Return the (x, y) coordinate for the center point of the cell that contains the specified text.  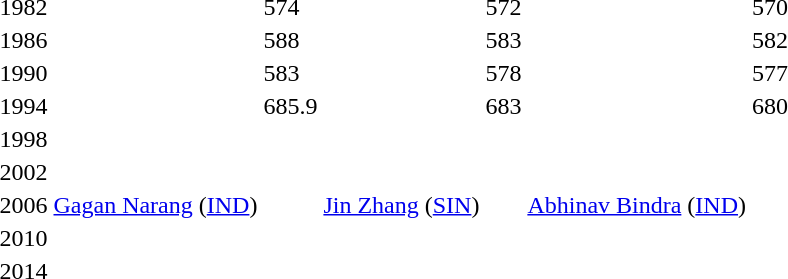
588 (290, 40)
Jin Zhang (SIN) (402, 205)
685.9 (290, 106)
578 (504, 73)
Gagan Narang (IND) (156, 205)
683 (504, 106)
Abhinav Bindra (IND) (637, 205)
